Determine the (x, y) coordinate at the center of the cell enclosing the given text.  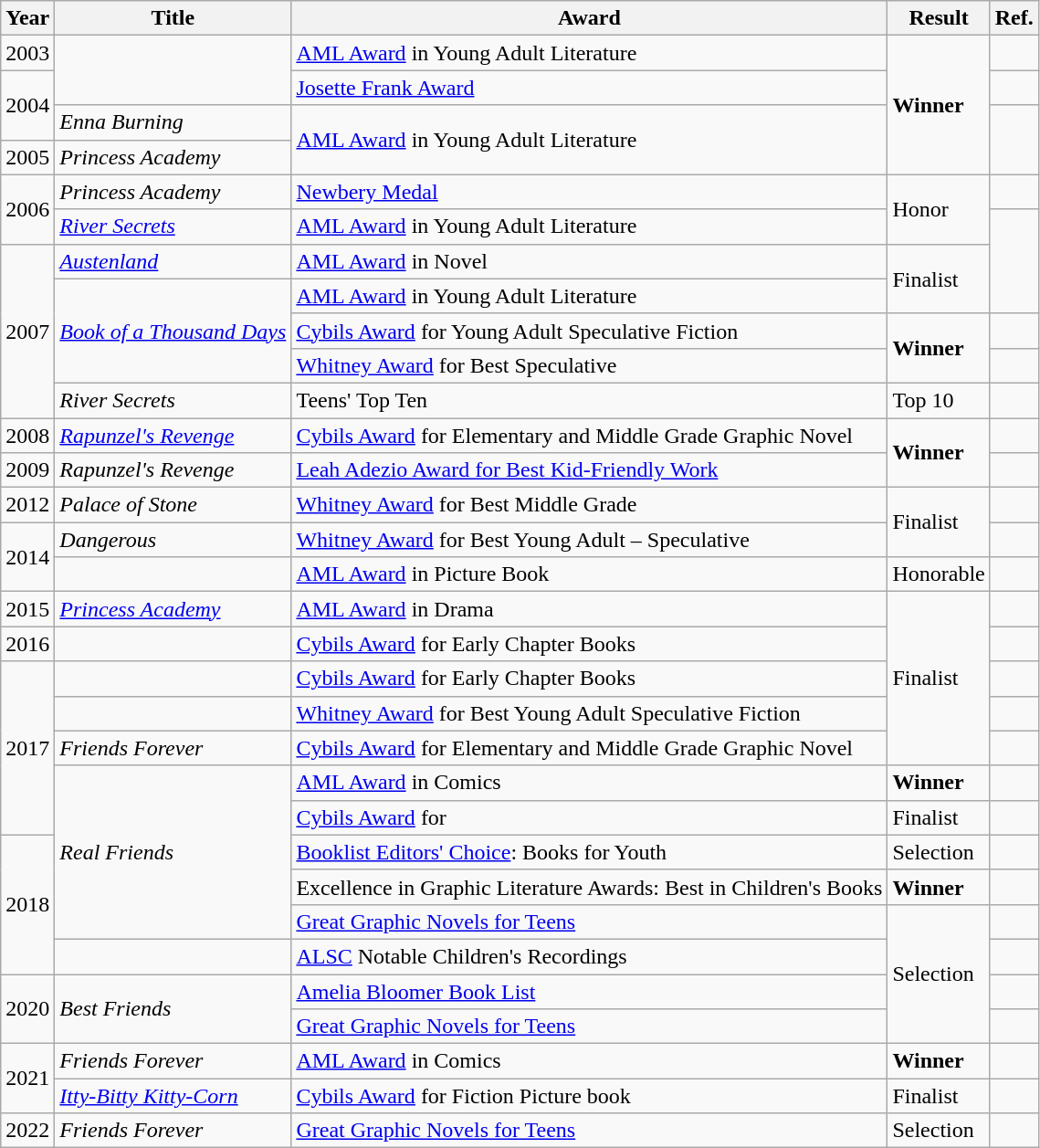
Newbery Medal (590, 192)
Result (939, 18)
Top 10 (939, 400)
2020 (27, 1008)
Real Friends (173, 852)
Teens' Top Ten (590, 400)
Whitney Award for Best Speculative (590, 365)
2018 (27, 904)
Cybils Award for (590, 817)
AML Award in Novel (590, 261)
Josette Frank Award (590, 88)
2016 (27, 644)
2014 (27, 557)
Ref. (1014, 18)
AML Award in Drama (590, 609)
Amelia Bloomer Book List (590, 991)
Book of a Thousand Days (173, 331)
2012 (27, 505)
Title (173, 18)
2017 (27, 748)
Itty-Bitty Kitty-Corn (173, 1096)
Cybils Award for Fiction Picture book (590, 1096)
2007 (27, 331)
2006 (27, 209)
2022 (27, 1131)
Year (27, 18)
AML Award in Picture Book (590, 574)
Austenland (173, 261)
Whitney Award for Best Young Adult Speculative Fiction (590, 713)
Dangerous (173, 540)
2003 (27, 53)
2004 (27, 105)
Whitney Award for Best Young Adult – Speculative (590, 540)
Award (590, 18)
2021 (27, 1079)
2009 (27, 470)
2005 (27, 157)
Honorable (939, 574)
Palace of Stone (173, 505)
Cybils Award for Young Adult Speculative Fiction (590, 331)
Best Friends (173, 1008)
Leah Adezio Award for Best Kid-Friendly Work (590, 470)
ALSC Notable Children's Recordings (590, 956)
Whitney Award for Best Middle Grade (590, 505)
Enna Burning (173, 122)
Excellence in Graphic Literature Awards: Best in Children's Books (590, 887)
Booklist Editors' Choice: Books for Youth (590, 852)
Honor (939, 209)
2015 (27, 609)
2008 (27, 436)
